From the cell containing the given text, extract its center point as (X, Y) coordinate. 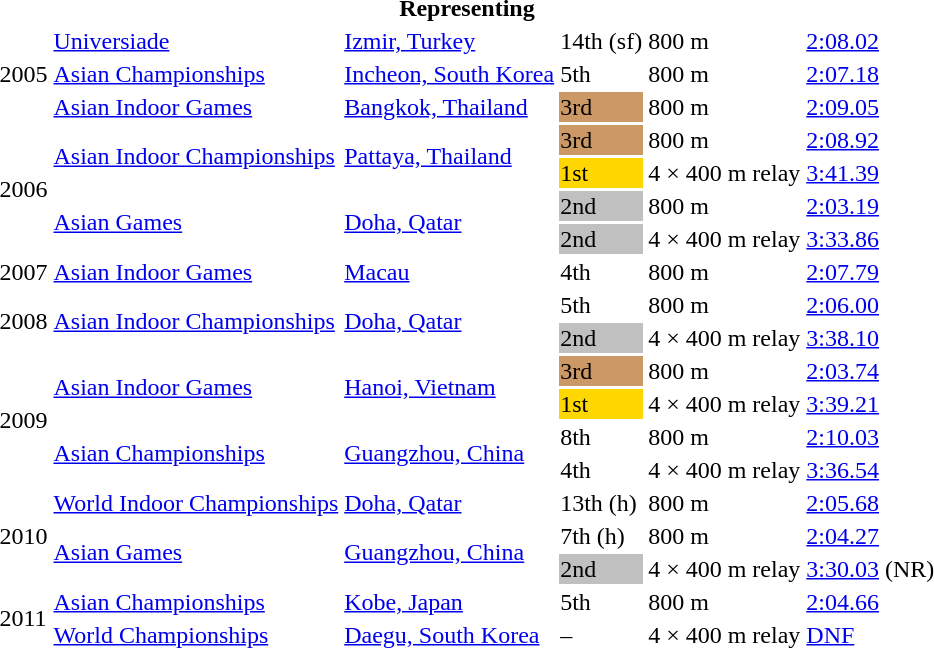
Pattaya, Thailand (450, 156)
13th (h) (602, 503)
8th (602, 437)
Kobe, Japan (450, 602)
Universiade (196, 41)
World Indoor Championships (196, 503)
Izmir, Turkey (450, 41)
Hanoi, Vietnam (450, 388)
7th (h) (602, 536)
Incheon, South Korea (450, 74)
14th (sf) (602, 41)
Macau (450, 272)
Bangkok, Thailand (450, 107)
